Return (X, Y) of the center of cell containing provided text 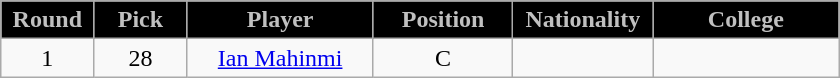
Nationality (583, 20)
Round (48, 20)
Ian Mahinmi (280, 58)
Player (280, 20)
C (443, 58)
Position (443, 20)
College (746, 20)
28 (140, 58)
Pick (140, 20)
1 (48, 58)
